Provide the (x, y) coordinate of the cell's center where the given text is located.  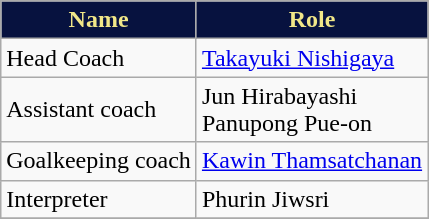
Goalkeeping coach (99, 161)
Assistant coach (99, 110)
Name (99, 20)
Interpreter (99, 199)
Phurin Jiwsri (312, 199)
Jun Hirabayashi Panupong Pue-on (312, 110)
Kawin Thamsatchanan (312, 161)
Role (312, 20)
Takayuki Nishigaya (312, 58)
Head Coach (99, 58)
